Capture the cell that displays the provided text and extract its (X, Y) central coordinate. 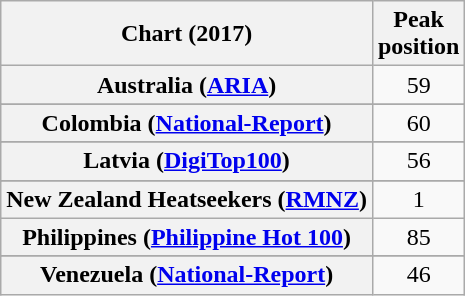
Chart (2017) (187, 34)
Peak position (418, 34)
1 (418, 199)
56 (418, 161)
60 (418, 123)
46 (418, 275)
Venezuela (National-Report) (187, 275)
85 (418, 237)
Philippines (Philippine Hot 100) (187, 237)
Australia (ARIA) (187, 85)
Latvia (DigiTop100) (187, 161)
Colombia (National-Report) (187, 123)
New Zealand Heatseekers (RMNZ) (187, 199)
59 (418, 85)
